Find where the given text appears and provide that cell's center as (X, Y) coordinate. 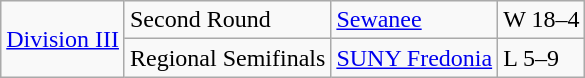
L 5–9 (542, 58)
Sewanee (414, 20)
Division III (63, 39)
Regional Semifinals (227, 58)
W 18–4 (542, 20)
Second Round (227, 20)
SUNY Fredonia (414, 58)
